Scan for the cell matching the given text and deliver its (x, y) coordinate at center. 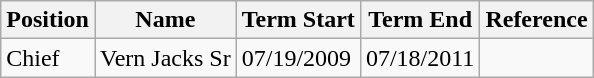
Reference (536, 20)
Position (48, 20)
Term Start (298, 20)
07/19/2009 (298, 58)
Vern Jacks Sr (165, 58)
07/18/2011 (420, 58)
Term End (420, 20)
Name (165, 20)
Chief (48, 58)
